Identify which cell holds the provided text, then report its [X, Y] central coordinate. 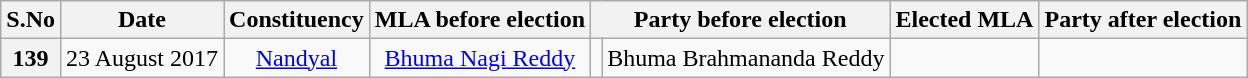
139 [31, 58]
Date [142, 20]
Elected MLA [964, 20]
Nandyal [297, 58]
MLA before election [480, 20]
S.No [31, 20]
23 August 2017 [142, 58]
Constituency [297, 20]
Party after election [1143, 20]
Party before election [740, 20]
Bhuma Brahmananda Reddy [746, 58]
Bhuma Nagi Reddy [480, 58]
